Provide the (X, Y) coordinate of the cell's center where the given text is located.  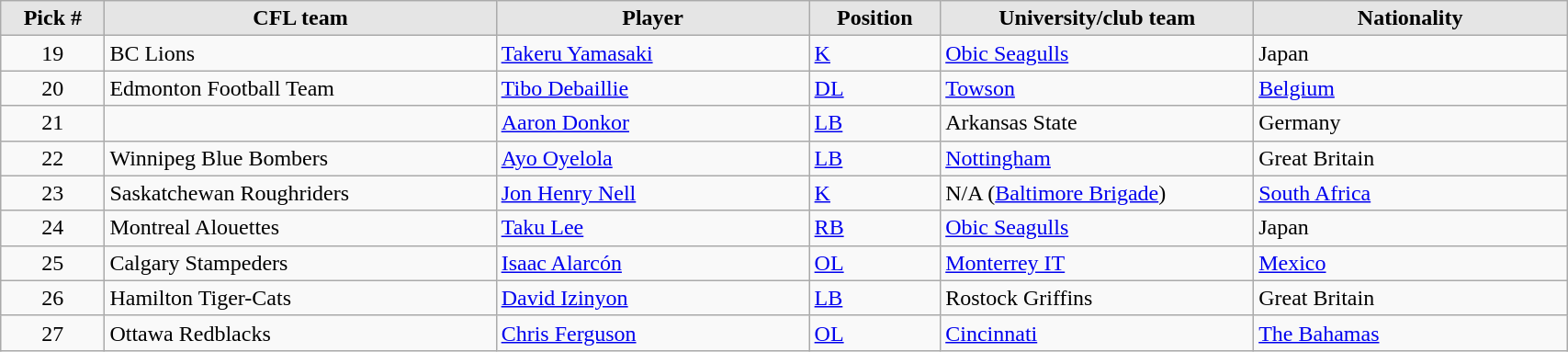
Player (652, 18)
Tibo Debaillie (652, 88)
South Africa (1411, 193)
Hamilton Tiger-Cats (300, 298)
Chris Ferguson (652, 333)
Isaac Alarcón (652, 263)
RB (874, 228)
Nationality (1411, 18)
Jon Henry Nell (652, 193)
N/A (Baltimore Brigade) (1097, 193)
DL (874, 88)
Towson (1097, 88)
Winnipeg Blue Bombers (300, 158)
19 (53, 53)
Saskatchewan Roughriders (300, 193)
26 (53, 298)
24 (53, 228)
Aaron Donkor (652, 123)
The Bahamas (1411, 333)
David Izinyon (652, 298)
Taku Lee (652, 228)
Mexico (1411, 263)
Cincinnati (1097, 333)
Nottingham (1097, 158)
20 (53, 88)
25 (53, 263)
Rostock Griffins (1097, 298)
Arkansas State (1097, 123)
Takeru Yamasaki (652, 53)
Edmonton Football Team (300, 88)
CFL team (300, 18)
Ottawa Redblacks (300, 333)
Belgium (1411, 88)
University/club team (1097, 18)
Montreal Alouettes (300, 228)
Germany (1411, 123)
Position (874, 18)
Monterrey IT (1097, 263)
22 (53, 158)
23 (53, 193)
21 (53, 123)
Pick # (53, 18)
27 (53, 333)
BC Lions (300, 53)
Calgary Stampeders (300, 263)
Ayo Oyelola (652, 158)
